For the text-containing cell, return its midpoint in (X, Y) coordinate format. 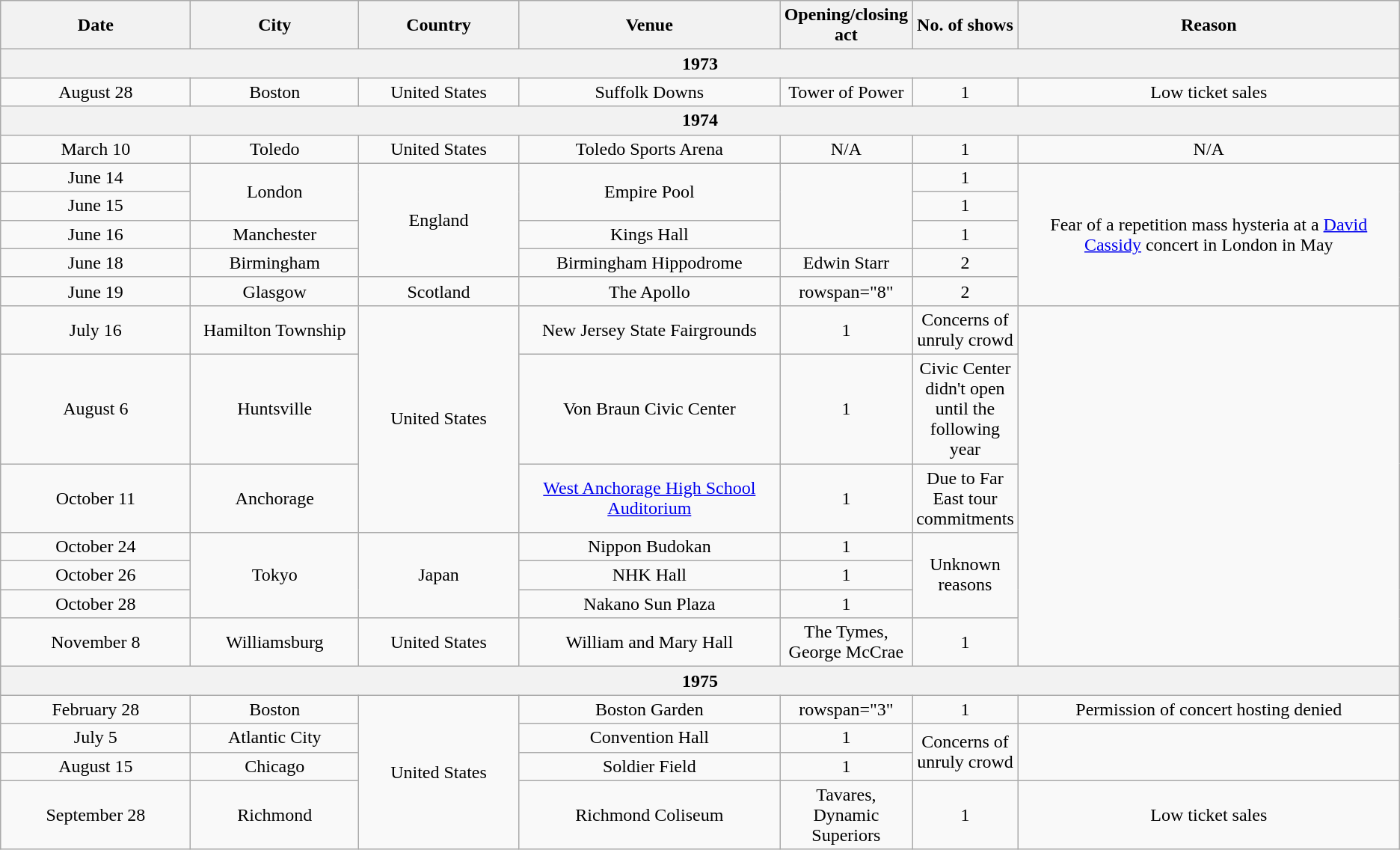
NHK Hall (649, 575)
February 28 (96, 709)
London (275, 192)
November 8 (96, 642)
Scotland (439, 291)
The Tymes, George McCrae (846, 642)
Empire Pool (649, 192)
June 18 (96, 263)
Venue (649, 25)
Fear of a repetition mass hysteria at a David Cassidy concert in London in May (1209, 234)
October 24 (96, 547)
rowspan="3" (846, 709)
June 14 (96, 177)
Country (439, 25)
Tower of Power (846, 92)
Glasgow (275, 291)
Permission of concert hosting denied (1209, 709)
July 5 (96, 738)
Reason (1209, 25)
Due to Far East tour commitments (965, 498)
Nippon Budokan (649, 547)
England (439, 220)
Birmingham (275, 263)
Toledo (275, 149)
March 10 (96, 149)
Richmond Coliseum (649, 815)
rowspan="8" (846, 291)
William and Mary Hall (649, 642)
New Jersey State Fairgrounds (649, 329)
Suffolk Downs (649, 92)
City (275, 25)
Birmingham Hippodrome (649, 263)
Date (96, 25)
The Apollo (649, 291)
June 16 (96, 234)
1973 (700, 64)
Opening/closing act (846, 25)
Tokyo (275, 575)
West Anchorage High School Auditorium (649, 498)
Richmond (275, 815)
1974 (700, 120)
Atlantic City (275, 738)
No. of shows (965, 25)
Chicago (275, 766)
Von Braun Civic Center (649, 409)
Hamilton Township (275, 329)
Civic Center didn't open until the following year (965, 409)
Anchorage (275, 498)
Edwin Starr (846, 263)
1975 (700, 681)
Nakano Sun Plaza (649, 604)
Convention Hall (649, 738)
Manchester (275, 234)
October 26 (96, 575)
August 6 (96, 409)
July 16 (96, 329)
June 19 (96, 291)
June 15 (96, 206)
August 15 (96, 766)
Kings Hall (649, 234)
Toledo Sports Arena (649, 149)
Japan (439, 575)
October 11 (96, 498)
Tavares, Dynamic Superiors (846, 815)
October 28 (96, 604)
Huntsville (275, 409)
Soldier Field (649, 766)
Williamsburg (275, 642)
September 28 (96, 815)
Unknown reasons (965, 575)
Boston Garden (649, 709)
August 28 (96, 92)
